Capture the cell that displays the provided text and extract its [x, y] central coordinate. 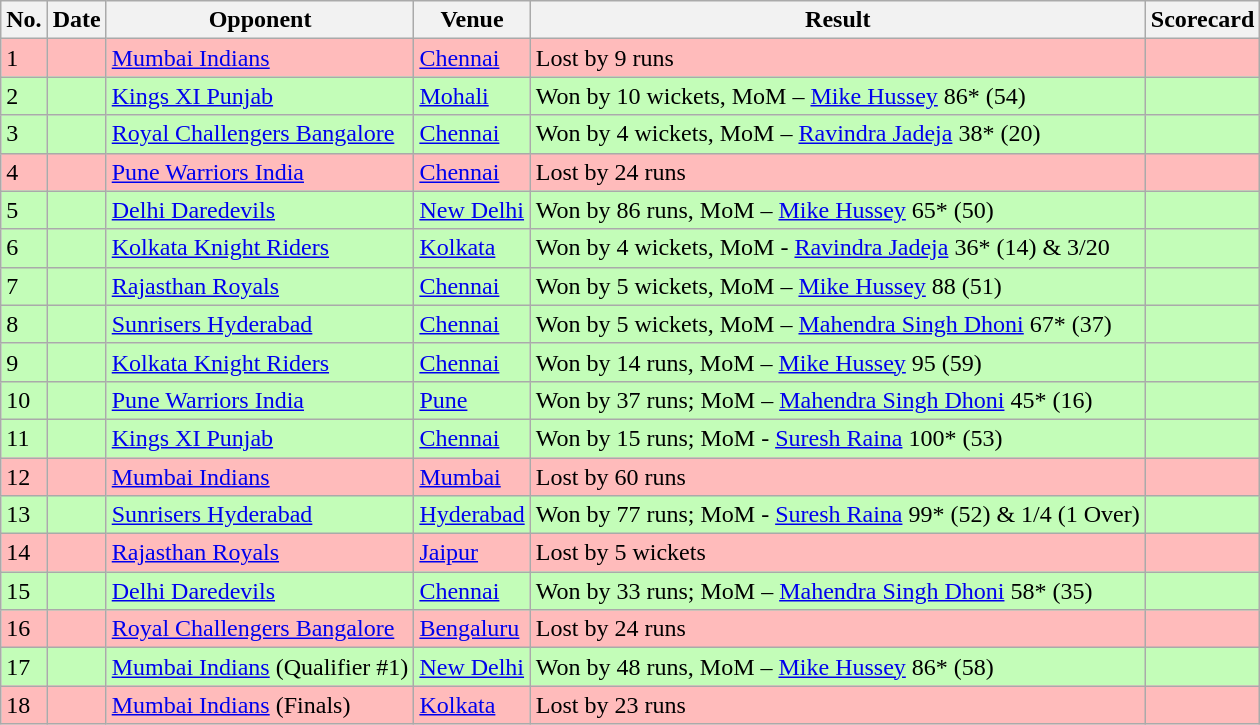
10 [24, 400]
4 [24, 172]
Date [76, 20]
15 [24, 591]
2 [24, 96]
1 [24, 58]
Lost by 23 runs [838, 705]
Jaipur [472, 553]
Won by 77 runs; MoM - Suresh Raina 99* (52) & 1/4 (1 Over) [838, 515]
Result [838, 20]
Won by 4 wickets, MoM – Ravindra Jadeja 38* (20) [838, 134]
8 [24, 324]
No. [24, 20]
Mumbai Indians (Qualifier #1) [260, 667]
Bengaluru [472, 629]
Won by 86 runs, MoM – Mike Hussey 65* (50) [838, 210]
Mumbai Indians (Finals) [260, 705]
17 [24, 667]
14 [24, 553]
Venue [472, 20]
Scorecard [1202, 20]
6 [24, 248]
5 [24, 210]
Lost by 9 runs [838, 58]
13 [24, 515]
Opponent [260, 20]
Won by 48 runs, MoM – Mike Hussey 86* (58) [838, 667]
12 [24, 477]
Won by 4 wickets, MoM - Ravindra Jadeja 36* (14) & 3/20 [838, 248]
3 [24, 134]
Won by 5 wickets, MoM – Mike Hussey 88 (51) [838, 286]
7 [24, 286]
Mumbai [472, 477]
18 [24, 705]
Won by 5 wickets, MoM – Mahendra Singh Dhoni 67* (37) [838, 324]
Lost by 60 runs [838, 477]
Hyderabad [472, 515]
Won by 33 runs; MoM – Mahendra Singh Dhoni 58* (35) [838, 591]
Won by 14 runs, MoM – Mike Hussey 95 (59) [838, 362]
Mohali [472, 96]
Won by 15 runs; MoM - Suresh Raina 100* (53) [838, 438]
11 [24, 438]
Won by 37 runs; MoM – Mahendra Singh Dhoni 45* (16) [838, 400]
Won by 10 wickets, MoM – Mike Hussey 86* (54) [838, 96]
Pune [472, 400]
16 [24, 629]
9 [24, 362]
Lost by 5 wickets [838, 553]
